Pinpoint the cell where the given text exists, returning its [X, Y] midpoint coordinate. 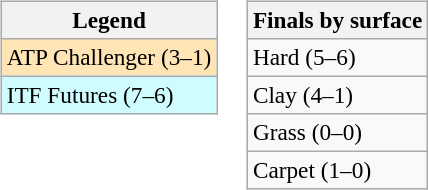
ITF Futures (7–6) [108, 95]
Grass (0–0) [337, 133]
Legend [108, 20]
Carpet (1–0) [337, 171]
Finals by surface [337, 20]
ATP Challenger (3–1) [108, 57]
Clay (4–1) [337, 95]
Hard (5–6) [337, 57]
